Pinpoint the cell where the given text exists, returning its [x, y] midpoint coordinate. 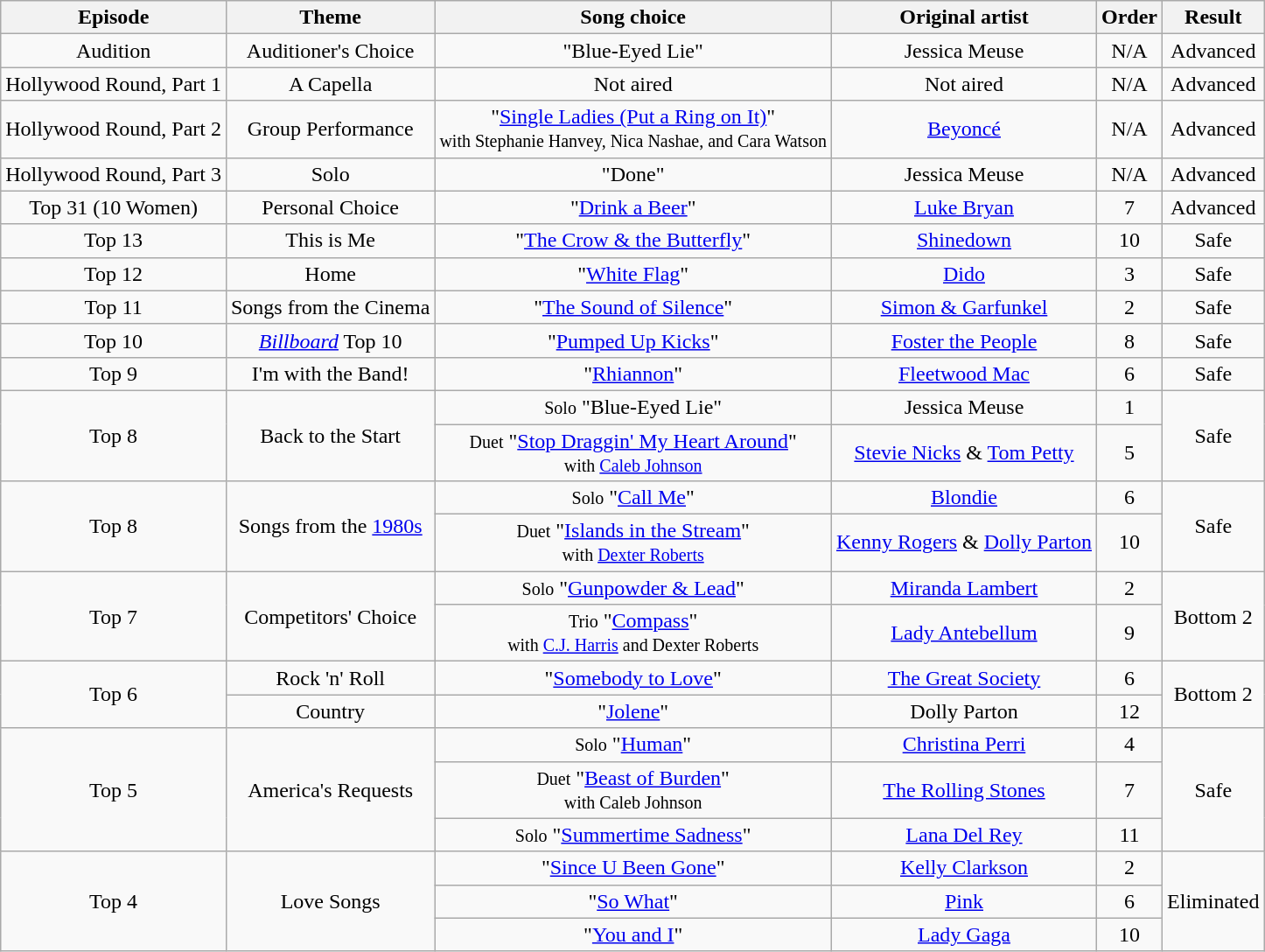
Solo "Blue-Eyed Lie" [633, 407]
Fleetwood Mac [964, 374]
This is Me [330, 241]
Lady Antebellum [964, 633]
Hollywood Round, Part 3 [114, 174]
Top 7 [114, 616]
Miranda Lambert [964, 588]
The Great Society [964, 678]
Top 12 [114, 274]
Country [330, 711]
Songs from the 1980s [330, 527]
Top 6 [114, 695]
Christina Perri [964, 745]
Trio "Compass" with C.J. Harris and Dexter Roberts [633, 633]
Kelly Clarkson [964, 868]
Solo "Call Me" [633, 498]
11 [1130, 835]
Shinedown [964, 241]
"Drink a Beer" [633, 207]
"Rhiannon" [633, 374]
"You and I" [633, 934]
Hollywood Round, Part 2 [114, 129]
"So What" [633, 901]
Billboard Top 10 [330, 340]
Song choice [633, 17]
Result [1213, 17]
Top 31 (10 Women) [114, 207]
Luke Bryan [964, 207]
"White Flag" [633, 274]
Top 9 [114, 374]
Personal Choice [330, 207]
Top 10 [114, 340]
1 [1130, 407]
Solo [330, 174]
The Rolling Stones [964, 789]
Solo "Summertime Sadness" [633, 835]
"The Sound of Silence" [633, 307]
Simon & Garfunkel [964, 307]
"Since U Been Gone" [633, 868]
Duet "Beast of Burden"with Caleb Johnson [633, 789]
Group Performance [330, 129]
Eliminated [1213, 901]
A Capella [330, 84]
3 [1130, 274]
12 [1130, 711]
Order [1130, 17]
Stevie Nicks & Tom Petty [964, 451]
8 [1130, 340]
Top 4 [114, 901]
Audition [114, 51]
Top 11 [114, 307]
I'm with the Band! [330, 374]
Solo "Human" [633, 745]
Rock 'n' Roll [330, 678]
Top 13 [114, 241]
Blondie [964, 498]
Foster the People [964, 340]
Home [330, 274]
Dolly Parton [964, 711]
"The Crow & the Butterfly" [633, 241]
Competitors' Choice [330, 616]
Lady Gaga [964, 934]
Original artist [964, 17]
Theme [330, 17]
Songs from the Cinema [330, 307]
Hollywood Round, Part 1 [114, 84]
5 [1130, 451]
Duet "Islands in the Stream" with Dexter Roberts [633, 542]
"Somebody to Love" [633, 678]
"Single Ladies (Put a Ring on It)"with Stephanie Hanvey, Nica Nashae, and Cara Watson [633, 129]
Dido [964, 274]
4 [1130, 745]
Pink [964, 901]
Kenny Rogers & Dolly Parton [964, 542]
"Jolene" [633, 711]
Back to the Start [330, 436]
Solo "Gunpowder & Lead" [633, 588]
Auditioner's Choice [330, 51]
Lana Del Rey [964, 835]
Top 5 [114, 789]
"Pumped Up Kicks" [633, 340]
"Blue-Eyed Lie" [633, 51]
Love Songs [330, 901]
Beyoncé [964, 129]
9 [1130, 633]
"Done" [633, 174]
America's Requests [330, 789]
Duet "Stop Draggin' My Heart Around" with Caleb Johnson [633, 451]
Episode [114, 17]
